Find where the given text appears and provide that cell's center as [x, y] coordinate. 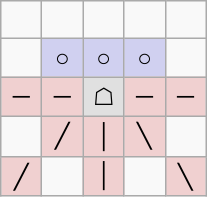
☖ [104, 97]
